Extract the (x, y) coordinate from the center of the cell holding the provided text.  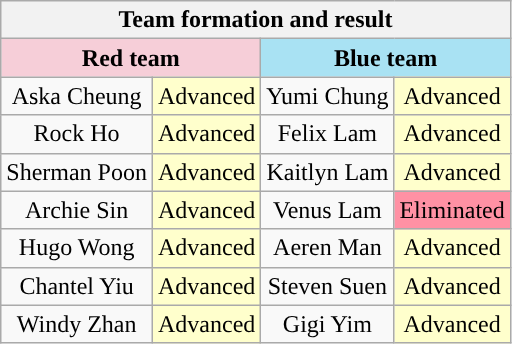
Steven Suen (328, 286)
Aeren Man (328, 248)
Eliminated (452, 210)
Hugo Wong (77, 248)
Windy Zhan (77, 324)
Rock Ho (77, 134)
Gigi Yim (328, 324)
Sherman Poon (77, 172)
Venus Lam (328, 210)
Team formation and result (256, 20)
Red team (131, 58)
Blue team (386, 58)
Archie Sin (77, 210)
Aska Cheung (77, 96)
Felix Lam (328, 134)
Yumi Chung (328, 96)
Kaitlyn Lam (328, 172)
Chantel Yiu (77, 286)
